Identify which cell holds the provided text, then report its (X, Y) central coordinate. 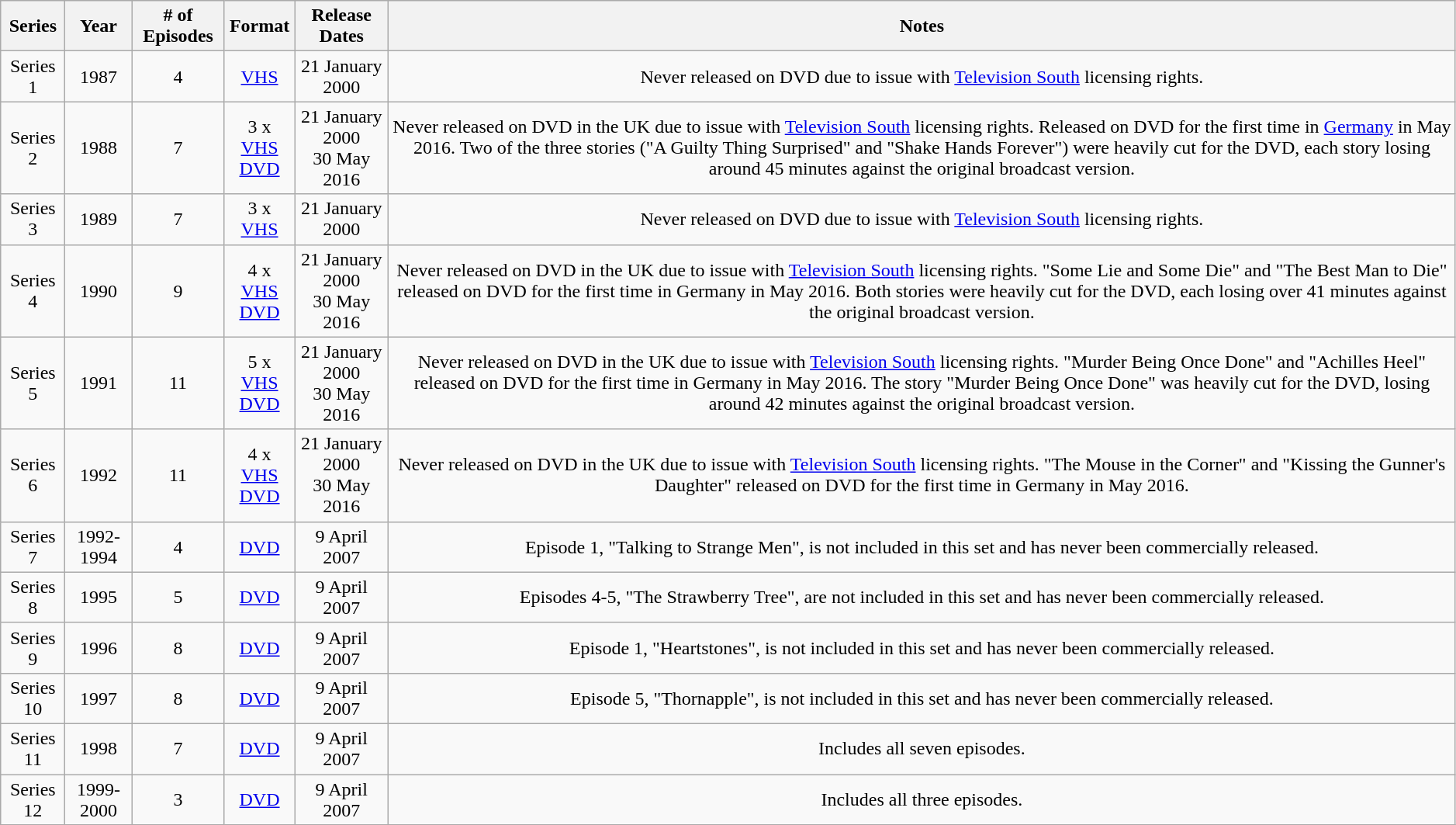
Notes (922, 26)
Release Dates (341, 26)
Series (33, 26)
Series 11 (33, 748)
Episode 1, "Talking to Strange Men", is not included in this set and has never been commercially released. (922, 546)
3 x VHS (259, 219)
Series 5 (33, 383)
Episode 1, "Heartstones", is not included in this set and has never been commercially released. (922, 647)
3 (178, 799)
Episodes 4-5, "The Strawberry Tree", are not included in this set and has never been commercially released. (922, 598)
5 (178, 598)
Series 3 (33, 219)
Series 10 (33, 698)
Series 2 (33, 147)
Series 7 (33, 546)
Series 1 (33, 76)
Includes all seven episodes. (922, 748)
5 x VHSDVD (259, 383)
9 (178, 290)
1988 (99, 147)
1989 (99, 219)
1990 (99, 290)
1995 (99, 598)
Series 6 (33, 475)
Series 12 (33, 799)
# of Episodes (178, 26)
1998 (99, 748)
1996 (99, 647)
Series 4 (33, 290)
1992 (99, 475)
1999-2000 (99, 799)
Episode 5, "Thornapple", is not included in this set and has never been commercially released. (922, 698)
Includes all three episodes. (922, 799)
1997 (99, 698)
Format (259, 26)
Year (99, 26)
1987 (99, 76)
1991 (99, 383)
Series 8 (33, 598)
Series 9 (33, 647)
1992-1994 (99, 546)
VHS (259, 76)
3 x VHSDVD (259, 147)
